Provide the (X, Y) coordinate of the cell's center where the given text is located.  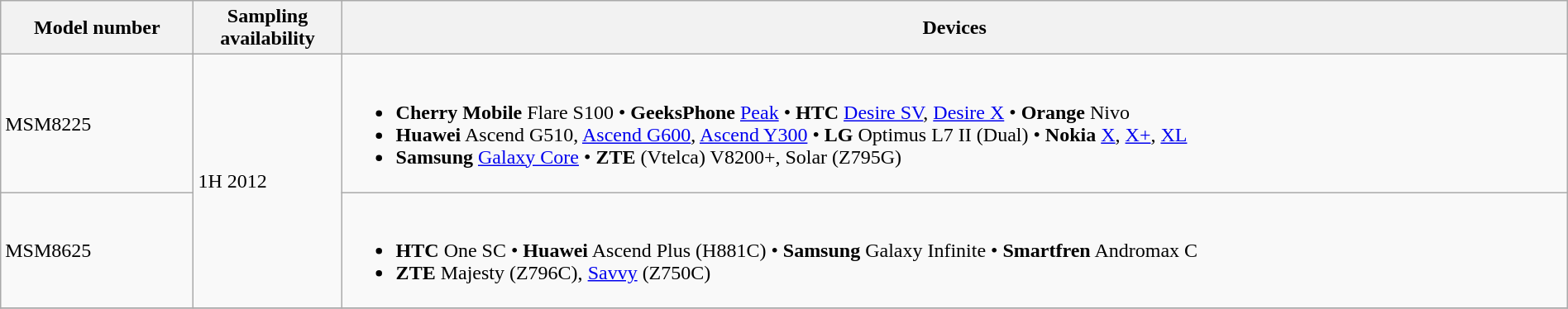
MSM8225 (98, 124)
1H 2012 (268, 182)
HTC One SC • Huawei Ascend Plus (H881C) • Samsung Galaxy Infinite • Smartfren Andromax CZTE Majesty (Z796C), Savvy (Z750C) (954, 250)
MSM8625 (98, 250)
Devices (954, 28)
Samplingavailability (268, 28)
Model number (98, 28)
